Locate the cell with the specified text and output its [x, y] center coordinate. 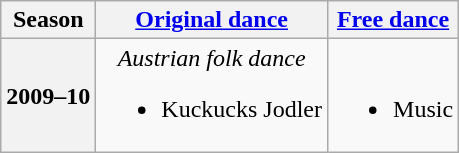
Free dance [394, 20]
2009–10 [48, 96]
Original dance [212, 20]
Austrian folk danceKuckucks Jodler [212, 96]
Music [394, 96]
Season [48, 20]
